Locate the cell with the specified text and output its [x, y] center coordinate. 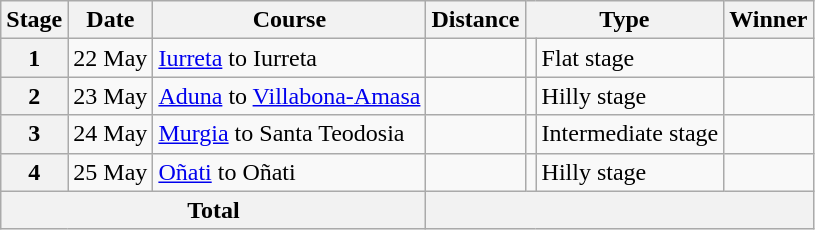
3 [34, 134]
2 [34, 96]
Iurreta to Iurreta [290, 58]
23 May [110, 96]
Stage [34, 20]
25 May [110, 172]
Oñati to Oñati [290, 172]
4 [34, 172]
Type [624, 20]
Flat stage [630, 58]
Winner [768, 20]
Course [290, 20]
24 May [110, 134]
Intermediate stage [630, 134]
Aduna to Villabona-Amasa [290, 96]
Distance [476, 20]
Date [110, 20]
Murgia to Santa Teodosia [290, 134]
1 [34, 58]
22 May [110, 58]
Total [214, 210]
